From the cell containing the given text, extract its center point as [x, y] coordinate. 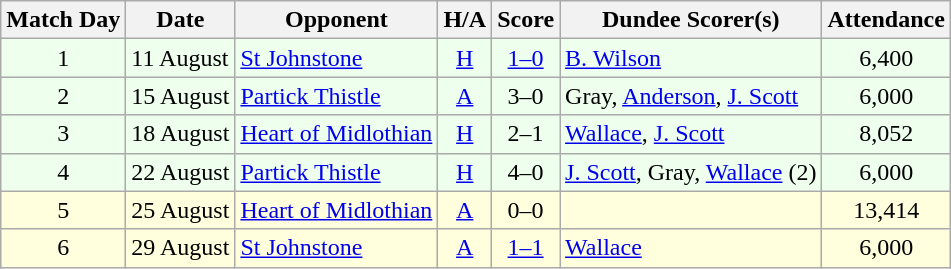
4–0 [526, 172]
2 [64, 96]
3 [64, 134]
Wallace [691, 248]
0–0 [526, 210]
15 August [180, 96]
H/A [465, 20]
Dundee Scorer(s) [691, 20]
1 [64, 58]
Wallace, J. Scott [691, 134]
Date [180, 20]
22 August [180, 172]
11 August [180, 58]
2–1 [526, 134]
8,052 [886, 134]
5 [64, 210]
4 [64, 172]
29 August [180, 248]
13,414 [886, 210]
18 August [180, 134]
Match Day [64, 20]
1–0 [526, 58]
6,400 [886, 58]
Opponent [336, 20]
Score [526, 20]
B. Wilson [691, 58]
Gray, Anderson, J. Scott [691, 96]
25 August [180, 210]
3–0 [526, 96]
1–1 [526, 248]
J. Scott, Gray, Wallace (2) [691, 172]
Attendance [886, 20]
6 [64, 248]
